Return (x, y) of the center of cell containing provided text 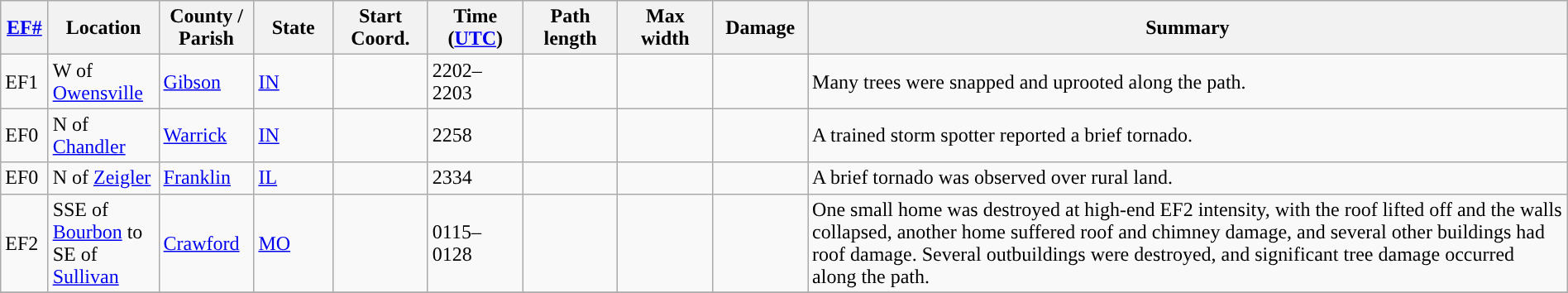
Warrick (207, 136)
Many trees were snapped and uprooted along the path. (1188, 81)
Crawford (207, 243)
State (294, 28)
SSE of Bourbon to SE of Sullivan (103, 243)
Max width (665, 28)
2334 (475, 178)
Damage (761, 28)
2202–2203 (475, 81)
IL (294, 178)
Start Coord. (380, 28)
County / Parish (207, 28)
Location (103, 28)
A brief tornado was observed over rural land. (1188, 178)
EF2 (25, 243)
MO (294, 243)
Summary (1188, 28)
N of Chandler (103, 136)
W of Owensville (103, 81)
0115–0128 (475, 243)
N of Zeigler (103, 178)
EF# (25, 28)
Time (UTC) (475, 28)
EF1 (25, 81)
A trained storm spotter reported a brief tornado. (1188, 136)
Franklin (207, 178)
2258 (475, 136)
Gibson (207, 81)
Path length (571, 28)
